Return the (X, Y) coordinate for the center point of the cell that contains the specified text.  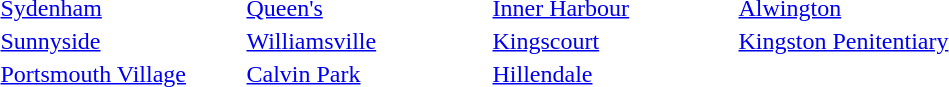
Williamsville (366, 41)
Kingscourt (612, 41)
